Identify which cell holds the provided text, then report its (x, y) central coordinate. 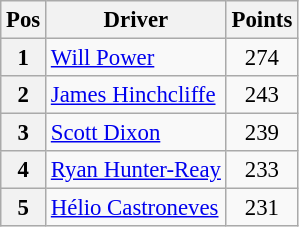
Will Power (136, 58)
Driver (136, 20)
243 (262, 95)
233 (262, 170)
231 (262, 208)
239 (262, 133)
Ryan Hunter-Reay (136, 170)
James Hinchcliffe (136, 95)
Points (262, 20)
2 (24, 95)
1 (24, 58)
274 (262, 58)
4 (24, 170)
3 (24, 133)
Hélio Castroneves (136, 208)
Pos (24, 20)
5 (24, 208)
Scott Dixon (136, 133)
